Find where the given text appears and provide that cell's center as (X, Y) coordinate. 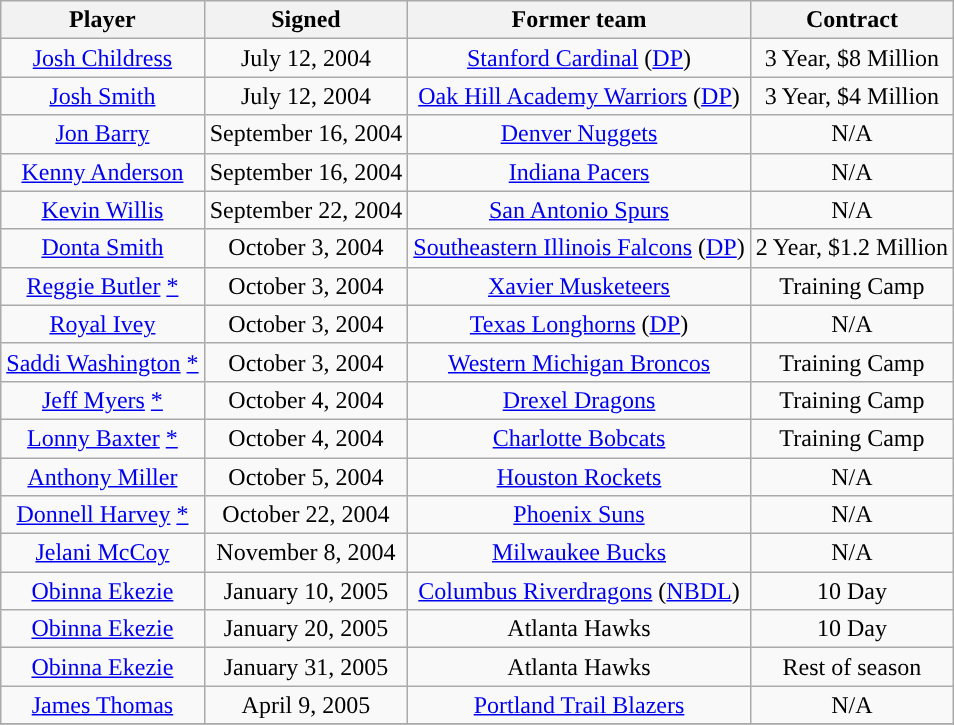
Contract (852, 20)
Josh Childress (102, 58)
Jon Barry (102, 134)
Royal Ivey (102, 324)
Oak Hill Academy Warriors (DP) (579, 96)
Lonny Baxter * (102, 438)
Saddi Washington * (102, 362)
Southeastern Illinois Falcons (DP) (579, 248)
Jelani McCoy (102, 553)
Western Michigan Broncos (579, 362)
Anthony Miller (102, 477)
October 5, 2004 (306, 477)
3 Year, $4 Million (852, 96)
November 8, 2004 (306, 553)
Portland Trail Blazers (579, 705)
Reggie Butler * (102, 286)
Player (102, 20)
Columbus Riverdragons (NBDL) (579, 591)
January 20, 2005 (306, 629)
Donnell Harvey * (102, 515)
Texas Longhorns (DP) (579, 324)
Houston Rockets (579, 477)
James Thomas (102, 705)
Phoenix Suns (579, 515)
January 10, 2005 (306, 591)
October 22, 2004 (306, 515)
Denver Nuggets (579, 134)
Indiana Pacers (579, 172)
Rest of season (852, 667)
Stanford Cardinal (DP) (579, 58)
September 22, 2004 (306, 210)
Former team (579, 20)
3 Year, $8 Million (852, 58)
Kenny Anderson (102, 172)
January 31, 2005 (306, 667)
Kevin Willis (102, 210)
Josh Smith (102, 96)
April 9, 2005 (306, 705)
Donta Smith (102, 248)
Charlotte Bobcats (579, 438)
San Antonio Spurs (579, 210)
Signed (306, 20)
Drexel Dragons (579, 400)
Jeff Myers * (102, 400)
Xavier Musketeers (579, 286)
Milwaukee Bucks (579, 553)
2 Year, $1.2 Million (852, 248)
